Detect which cell encompasses the target text, then output its [X, Y] center coordinate. 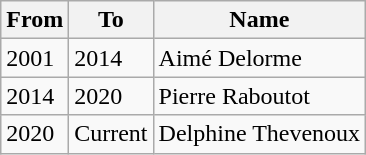
2001 [35, 58]
To [111, 20]
Current [111, 134]
Delphine Thevenoux [260, 134]
Pierre Raboutot [260, 96]
Aimé Delorme [260, 58]
Name [260, 20]
From [35, 20]
